Pinpoint the cell where the given text exists, returning its (x, y) midpoint coordinate. 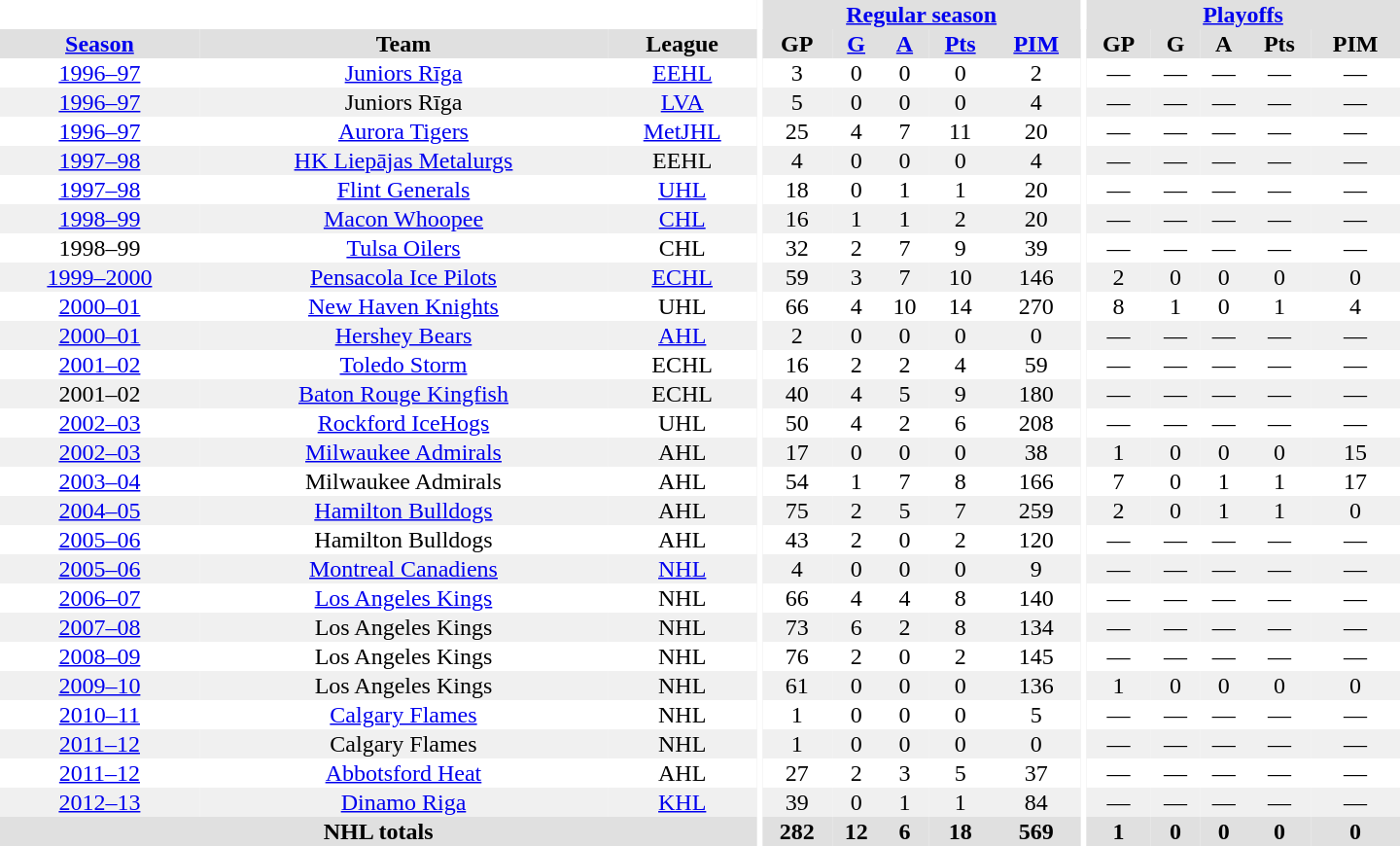
54 (797, 481)
50 (797, 423)
Flint Generals (403, 190)
37 (1036, 773)
180 (1036, 394)
2007–08 (99, 627)
40 (797, 394)
38 (1036, 452)
Pensacola Ice Pilots (403, 277)
166 (1036, 481)
136 (1036, 686)
146 (1036, 277)
Macon Whoopee (403, 219)
2008–09 (99, 656)
25 (797, 131)
61 (797, 686)
Aurora Tigers (403, 131)
84 (1036, 802)
KHL (682, 802)
14 (961, 306)
270 (1036, 306)
2004–05 (99, 511)
Toledo Storm (403, 365)
140 (1036, 598)
Playoffs (1242, 15)
Montreal Canadiens (403, 569)
73 (797, 627)
NHL totals (378, 831)
Team (403, 44)
15 (1355, 452)
LVA (682, 102)
11 (961, 131)
New Haven Knights (403, 306)
1999–2000 (99, 277)
2003–04 (99, 481)
Tulsa Oilers (403, 248)
Regular season (922, 15)
208 (1036, 423)
12 (857, 831)
259 (1036, 511)
32 (797, 248)
Dinamo Riga (403, 802)
145 (1036, 656)
HK Liepājas Metalurgs (403, 160)
Abbotsford Heat (403, 773)
2006–07 (99, 598)
75 (797, 511)
27 (797, 773)
League (682, 44)
43 (797, 540)
120 (1036, 540)
MetJHL (682, 131)
76 (797, 656)
282 (797, 831)
2010–11 (99, 715)
Season (99, 44)
569 (1036, 831)
2009–10 (99, 686)
134 (1036, 627)
Hershey Bears (403, 335)
2012–13 (99, 802)
Rockford IceHogs (403, 423)
Baton Rouge Kingfish (403, 394)
